Return the [X, Y] coordinate for the center point of the cell that contains the specified text.  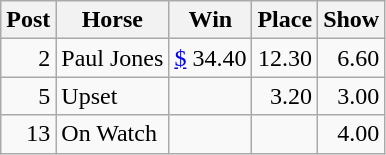
Win [210, 20]
Post [28, 20]
3.20 [285, 96]
Paul Jones [112, 58]
5 [28, 96]
2 [28, 58]
13 [28, 134]
12.30 [285, 58]
Place [285, 20]
4.00 [352, 134]
3.00 [352, 96]
On Watch [112, 134]
Horse [112, 20]
Upset [112, 96]
6.60 [352, 58]
$ 34.40 [210, 58]
Show [352, 20]
